Return the (X, Y) coordinate for the center point of the cell that contains the specified text.  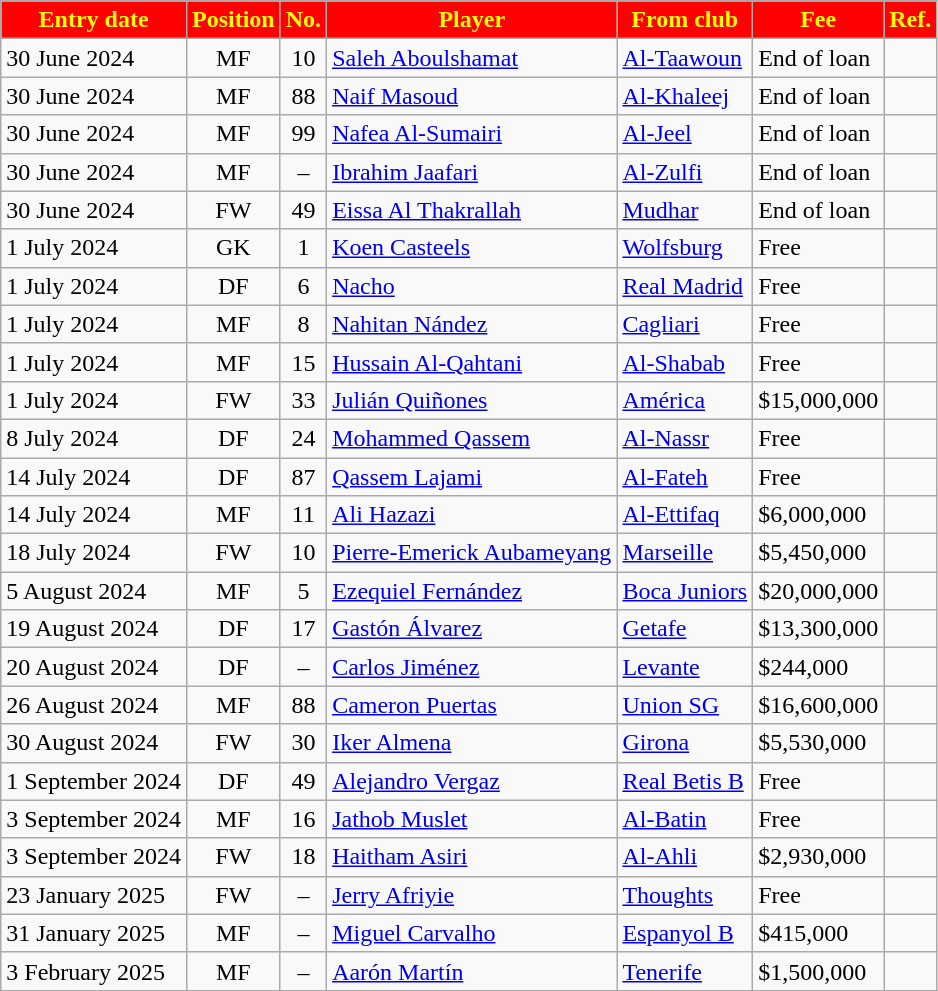
Ezequiel Fernández (472, 591)
Jathob Muslet (472, 819)
23 January 2025 (94, 895)
15 (303, 362)
Player (472, 20)
1 September 2024 (94, 781)
18 (303, 857)
Koen Casteels (472, 248)
Al-Zulfi (685, 172)
Thoughts (685, 895)
8 (303, 324)
24 (303, 438)
26 August 2024 (94, 705)
Aarón Martín (472, 971)
Al-Ettifaq (685, 515)
Entry date (94, 20)
Al-Nassr (685, 438)
Iker Almena (472, 743)
América (685, 400)
Al-Taawoun (685, 58)
Wolfsburg (685, 248)
Fee (818, 20)
Cagliari (685, 324)
$15,000,000 (818, 400)
Hussain Al-Qahtani (472, 362)
33 (303, 400)
11 (303, 515)
Union SG (685, 705)
Getafe (685, 629)
Al-Jeel (685, 134)
99 (303, 134)
Real Madrid (685, 286)
Cameron Puertas (472, 705)
1 (303, 248)
$5,450,000 (818, 553)
$6,000,000 (818, 515)
Espanyol B (685, 933)
6 (303, 286)
Pierre-Emerick Aubameyang (472, 553)
Tenerife (685, 971)
Boca Juniors (685, 591)
Jerry Afriyie (472, 895)
Ref. (910, 20)
Position (233, 20)
$20,000,000 (818, 591)
$244,000 (818, 667)
$16,600,000 (818, 705)
Mohammed Qassem (472, 438)
Miguel Carvalho (472, 933)
19 August 2024 (94, 629)
Haitham Asiri (472, 857)
Naif Masoud (472, 96)
From club (685, 20)
8 July 2024 (94, 438)
Mudhar (685, 210)
$2,930,000 (818, 857)
Nacho (472, 286)
Eissa Al Thakrallah (472, 210)
Nahitan Nández (472, 324)
17 (303, 629)
Carlos Jiménez (472, 667)
Ali Hazazi (472, 515)
Real Betis B (685, 781)
Levante (685, 667)
Al-Ahli (685, 857)
30 August 2024 (94, 743)
Alejandro Vergaz (472, 781)
Gastón Álvarez (472, 629)
Marseille (685, 553)
5 (303, 591)
Al-Batin (685, 819)
Nafea Al-Sumairi (472, 134)
18 July 2024 (94, 553)
5 August 2024 (94, 591)
30 (303, 743)
Al-Khaleej (685, 96)
Girona (685, 743)
Qassem Lajami (472, 477)
GK (233, 248)
$5,530,000 (818, 743)
Al-Shabab (685, 362)
87 (303, 477)
20 August 2024 (94, 667)
$1,500,000 (818, 971)
Ibrahim Jaafari (472, 172)
No. (303, 20)
Saleh Aboulshamat (472, 58)
Al-Fateh (685, 477)
$13,300,000 (818, 629)
31 January 2025 (94, 933)
$415,000 (818, 933)
3 February 2025 (94, 971)
Julián Quiñones (472, 400)
16 (303, 819)
